Find where the given text appears and provide that cell's center as (x, y) coordinate. 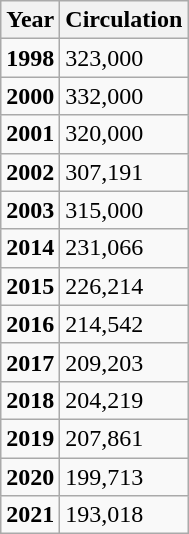
209,203 (124, 362)
2019 (30, 438)
2003 (30, 210)
332,000 (124, 96)
307,191 (124, 172)
2020 (30, 477)
2001 (30, 134)
199,713 (124, 477)
204,219 (124, 400)
2015 (30, 286)
2016 (30, 324)
1998 (30, 58)
320,000 (124, 134)
Circulation (124, 20)
2018 (30, 400)
2000 (30, 96)
231,066 (124, 248)
315,000 (124, 210)
2017 (30, 362)
2002 (30, 172)
2021 (30, 515)
323,000 (124, 58)
2014 (30, 248)
214,542 (124, 324)
226,214 (124, 286)
Year (30, 20)
193,018 (124, 515)
207,861 (124, 438)
